Extract the [x, y] coordinate from the center of the cell holding the provided text.  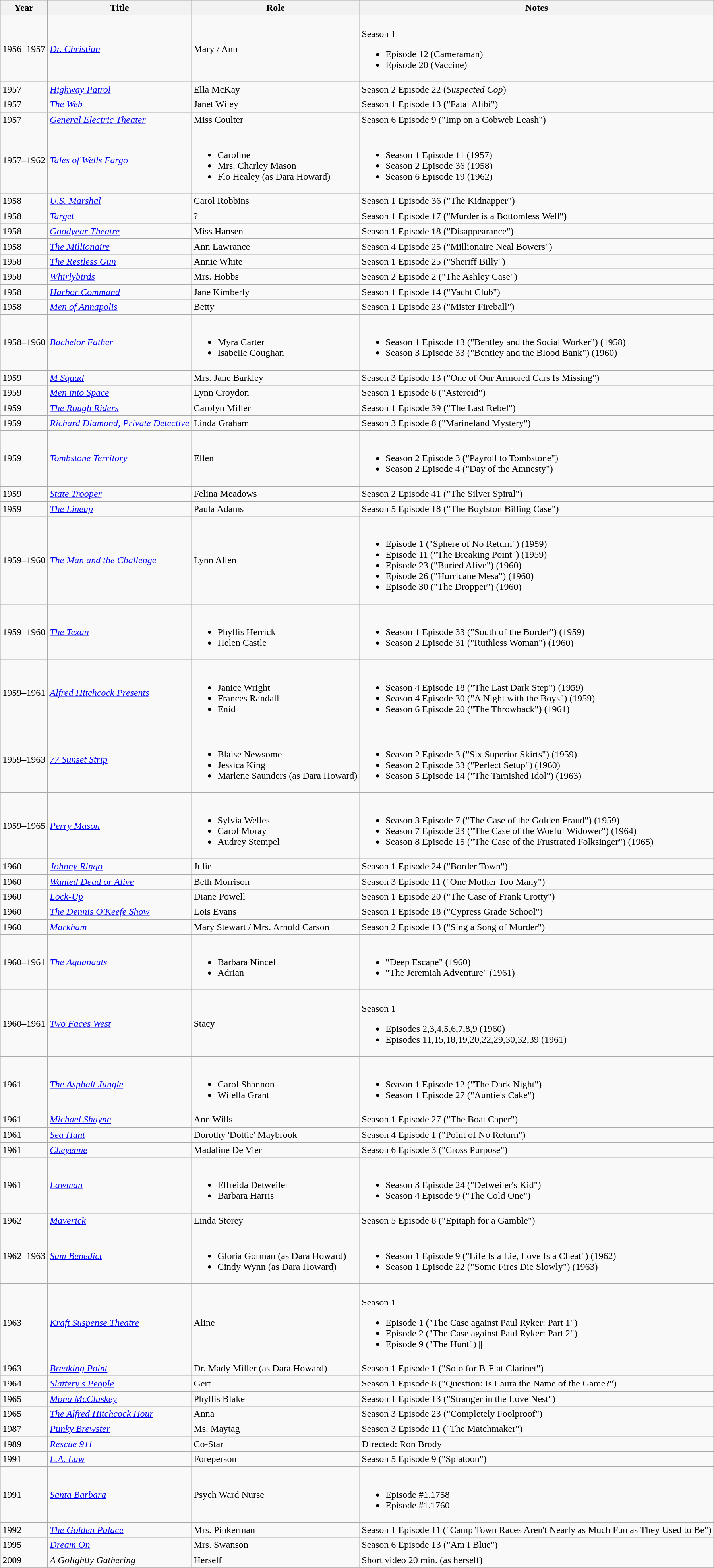
Season 1Episodes 2,3,4,5,6,7,8,9 (1960)Episodes 11,15,18,19,20,22,29,30,32,39 (1961) [536, 1023]
Slattery's People [120, 1383]
Elfreida DetweilerBarbara Harris [276, 1185]
The Web [120, 104]
77 Sunset Strip [120, 759]
Season 1 Episode 13 ("Bentley and the Social Worker") (1958)Season 3 Episode 33 ("Bentley and the Blood Bank") (1960) [536, 342]
Season 6 Episode 9 ("Imp on a Cobweb Leash") [536, 120]
Mrs. Hobbs [276, 276]
Season 2 Episode 2 ("The Ashley Case") [536, 276]
Mary Stewart / Mrs. Arnold Carson [276, 927]
Ann Lawrance [276, 246]
Season 6 Episode 13 ("Am I Blue") [536, 1545]
Aline [276, 1322]
Season 4 Episode 18 ("The Last Dark Step") (1959)Season 4 Episode 30 ("A Night with the Boys") (1959)Season 6 Episode 20 ("The Throwback") (1961) [536, 693]
Carol Robbins [276, 201]
Short video 20 min. (as herself) [536, 1560]
Year [24, 8]
Tales of Wells Fargo [120, 160]
Season 3 Episode 8 ("Marineland Mystery") [536, 423]
Season 1 Episode 13 ("Stranger in the Love Nest") [536, 1398]
Lois Evans [276, 912]
Santa Barbara [120, 1495]
Gloria Gorman (as Dara Howard)Cindy Wynn (as Dara Howard) [276, 1256]
Season 2 Episode 41 ("The Silver Spiral") [536, 494]
Season 1 Episode 24 ("Border Town") [536, 866]
Breaking Point [120, 1368]
Bachelor Father [120, 342]
Johnny Ringo [120, 866]
Season 2 Episode 3 ("Payroll to Tombstone")Season 2 Episode 4 ("Day of the Amnesty") [536, 458]
Season 1 Episode 23 ("Mister Fireball") [536, 307]
Ms. Maytag [276, 1429]
Season 1 Episode 18 ("Cypress Grade School") [536, 912]
Target [120, 216]
Mrs. Pinkerman [276, 1530]
"Deep Escape" (1960)"The Jeremiah Adventure" (1961) [536, 962]
2009 [24, 1560]
Beth Morrison [276, 881]
Diane Powell [276, 897]
1964 [24, 1383]
Mrs. Swanson [276, 1545]
1959–1965 [24, 825]
Season 1 Episode 9 ("Life Is a Lie, Love Is a Cheat") (1962)Season 1 Episode 22 ("Some Fires Die Slowly") (1963) [536, 1256]
Season 4 Episode 25 ("Millionaire Neal Bowers") [536, 246]
The Texan [120, 632]
1959–1961 [24, 693]
Myra CarterIsabelle Coughan [276, 342]
Season 1 Episode 33 ("South of the Border") (1959)Season 2 Episode 31 ("Ruthless Woman") (1960) [536, 632]
Season 3 Episode 11 ("The Matchmaker") [536, 1429]
L.A. Law [120, 1459]
Season 1 Episode 18 ("Disappearance") [536, 231]
Mrs. Jane Barkley [276, 378]
Whirlybirds [120, 276]
Goodyear Theatre [120, 231]
Season 1 Episode 27 ("The Boat Caper") [536, 1120]
Richard Diamond, Private Detective [120, 423]
Dream On [120, 1545]
Michael Shayne [120, 1120]
The Asphalt Jungle [120, 1084]
The Restless Gun [120, 261]
Janet Wiley [276, 104]
Miss Hansen [276, 231]
Role [276, 8]
Season 5 Episode 9 ("Splatoon") [536, 1459]
Season 1Episode 12 (Cameraman)Episode 20 (Vaccine) [536, 48]
Men of Annapolis [120, 307]
Season 2 Episode 22 (Suspected Cop) [536, 89]
Anna [276, 1414]
Ellen [276, 458]
The Aquanauts [120, 962]
Alfred Hitchcock Presents [120, 693]
Mary / Ann [276, 48]
The Alfred Hitchcock Hour [120, 1414]
The Golden Palace [120, 1530]
The Man and the Challenge [120, 560]
M Squad [120, 378]
Rescue 911 [120, 1444]
Sylvia WellesCarol MorayAudrey Stempel [276, 825]
Lock-Up [120, 897]
Mona McCluskey [120, 1398]
Season 1 Episode 11 ("Camp Town Races Aren't Nearly as Much Fun as They Used to Be") [536, 1530]
Season 1 Episode 17 ("Murder is a Bottomless Well") [536, 216]
Season 1 Episode 8 ("Asteroid") [536, 393]
Foreperson [276, 1459]
Phyllis Blake [276, 1398]
Ella McKay [276, 89]
Punky Brewster [120, 1429]
The Rough Riders [120, 408]
Carolyn Miller [276, 408]
Season 3 Episode 24 ("Detweiler's Kid")Season 4 Episode 9 ("The Cold One") [536, 1185]
Men into Space [120, 393]
Jane Kimberly [276, 292]
Directed: Ron Brody [536, 1444]
Ann Wills [276, 1120]
A Golightly Gathering [120, 1560]
Dr. Christian [120, 48]
Gert [276, 1383]
Harbor Command [120, 292]
Season 3 Episode 13 ("One of Our Armored Cars Is Missing") [536, 378]
Miss Coulter [276, 120]
Perry Mason [120, 825]
Season 1 Episode 20 ("The Case of Frank Crotty") [536, 897]
Title [120, 8]
Season 1 Episode 11 (1957)Season 2 Episode 36 (1958)Season 6 Episode 19 (1962) [536, 160]
Blaise NewsomeJessica KingMarlene Saunders (as Dara Howard) [276, 759]
Carol ShannonWilella Grant [276, 1084]
Season 1 Episode 25 ("Sheriff Billy") [536, 261]
Stacy [276, 1023]
Maverick [120, 1220]
1958–1960 [24, 342]
Season 1 Episode 39 ("The Last Rebel") [536, 408]
Two Faces West [120, 1023]
Season 1 Episode 8 ("Question: Is Laura the Name of the Game?") [536, 1383]
Highway Patrol [120, 89]
Linda Storey [276, 1220]
State Trooper [120, 494]
1956–1957 [24, 48]
1959–1963 [24, 759]
Annie White [276, 261]
Season 3 Episode 23 ("Completely Foolproof") [536, 1414]
Season 1 Episode 14 ("Yacht Club") [536, 292]
Season 1 Episode 12 ("The Dark Night")Season 1 Episode 27 ("Auntie's Cake") [536, 1084]
Tombstone Territory [120, 458]
Season 3 Episode 11 ("One Mother Too Many") [536, 881]
Season 2 Episode 3 ("Six Superior Skirts") (1959)Season 2 Episode 33 ("Perfect Setup") (1960)Season 5 Episode 14 ("The Tarnished Idol") (1963) [536, 759]
Psych Ward Nurse [276, 1495]
CarolineMrs. Charley MasonFlo Healey (as Dara Howard) [276, 160]
Betty [276, 307]
Season 1Episode 1 ("The Case against Paul Ryker: Part 1")Episode 2 ("The Case against Paul Ryker: Part 2")Episode 9 ("The Hunt") || [536, 1322]
Season 1 Episode 1 ("Solo for B-Flat Clarinet") [536, 1368]
Markham [120, 927]
Wanted Dead or Alive [120, 881]
Felina Meadows [276, 494]
Lynn Croydon [276, 393]
Julie [276, 866]
Sam Benedict [120, 1256]
U.S. Marshal [120, 201]
Linda Graham [276, 423]
Season 4 Episode 1 ("Point of No Return") [536, 1135]
Paula Adams [276, 509]
Lynn Allen [276, 560]
Season 1 Episode 13 ("Fatal Alibi") [536, 104]
1989 [24, 1444]
Notes [536, 8]
Dorothy 'Dottie' Maybrook [276, 1135]
Episode #1.1758Episode #1.1760 [536, 1495]
Cheyenne [120, 1150]
1962 [24, 1220]
Madaline De Vier [276, 1150]
? [276, 216]
1987 [24, 1429]
Lawman [120, 1185]
Sea Hunt [120, 1135]
Phyllis HerrickHelen Castle [276, 632]
Janice WrightFrances RandallEnid [276, 693]
Dr. Mady Miller (as Dara Howard) [276, 1368]
Season 5 Episode 18 ("The Boylston Billing Case") [536, 509]
Herself [276, 1560]
The Dennis O'Keefe Show [120, 912]
Co-Star [276, 1444]
1992 [24, 1530]
Season 2 Episode 13 ("Sing a Song of Murder") [536, 927]
Barbara NincelAdrian [276, 962]
The Millionaire [120, 246]
1957–1962 [24, 160]
The Lineup [120, 509]
1995 [24, 1545]
Season 5 Episode 8 ("Epitaph for a Gamble") [536, 1220]
Season 6 Episode 3 ("Cross Purpose") [536, 1150]
General Electric Theater [120, 120]
Kraft Suspense Theatre [120, 1322]
Season 1 Episode 36 ("The Kidnapper") [536, 201]
1962–1963 [24, 1256]
